Find where the given text appears and provide that cell's center as (X, Y) coordinate. 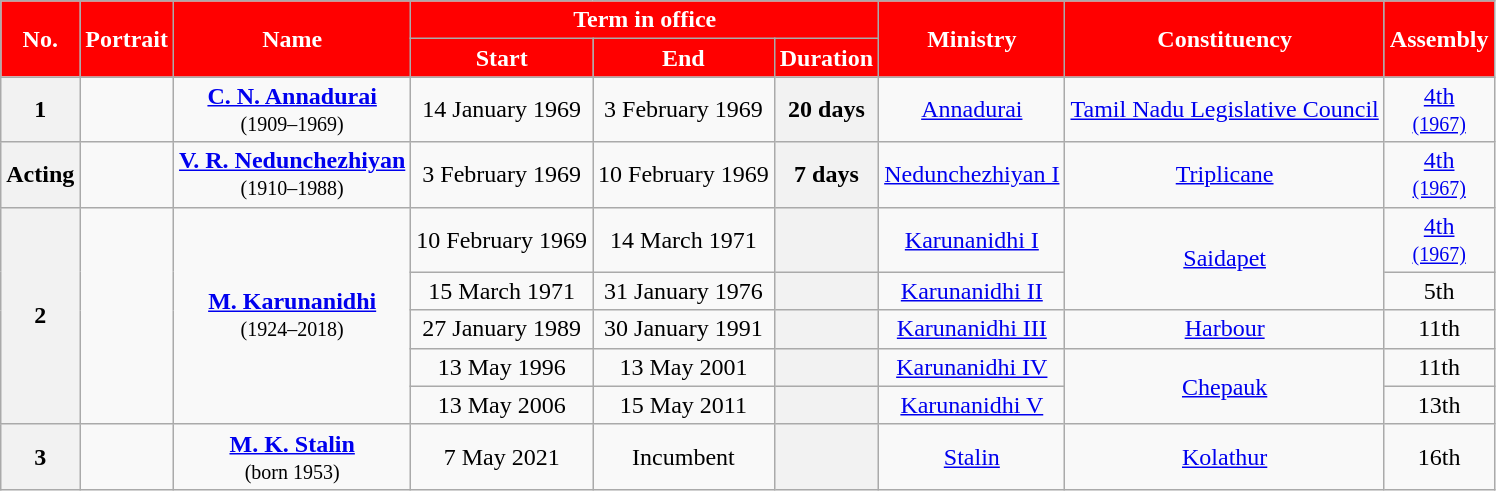
14 January 1969 (502, 110)
Karunanidhi IV (972, 367)
Assembly (1439, 39)
13th (1439, 405)
Tamil Nadu Legislative Council (1224, 110)
Annadurai (972, 110)
3 (40, 456)
Karunanidhi II (972, 291)
V. R. Nedunchezhiyan(1910–1988) (292, 174)
Ministry (972, 39)
Constituency (1224, 39)
Start (502, 58)
13 May 2001 (684, 367)
Duration (826, 58)
Term in office (645, 20)
16th (1439, 456)
End (684, 58)
Incumbent (684, 456)
15 March 1971 (502, 291)
Karunanidhi III (972, 329)
Triplicane (1224, 174)
Karunanidhi I (972, 240)
Kolathur (1224, 456)
Acting (40, 174)
15 May 2011 (684, 405)
7 May 2021 (502, 456)
No. (40, 39)
Stalin (972, 456)
14 March 1971 (684, 240)
Harbour (1224, 329)
Nedunchezhiyan I (972, 174)
M. Karunanidhi(1924–2018) (292, 316)
20 days (826, 110)
2 (40, 316)
Karunanidhi V (972, 405)
7 days (826, 174)
Chepauk (1224, 386)
5th (1439, 291)
27 January 1989 (502, 329)
Saidapet (1224, 258)
Portrait (127, 39)
30 January 1991 (684, 329)
13 May 2006 (502, 405)
1 (40, 110)
13 May 1996 (502, 367)
M. K. Stalin(born 1953) (292, 456)
C. N. Annadurai(1909–1969) (292, 110)
31 January 1976 (684, 291)
Name (292, 39)
